Detect which cell encompasses the target text, then output its (X, Y) center coordinate. 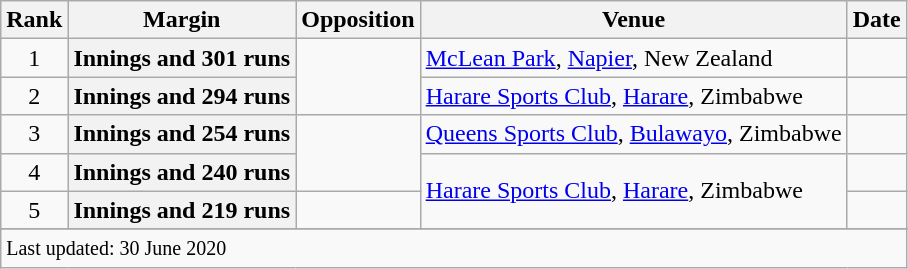
Innings and 254 runs (182, 134)
Venue (634, 20)
Innings and 301 runs (182, 58)
Rank (34, 20)
Opposition (358, 20)
3 (34, 134)
Last updated: 30 June 2020 (454, 248)
Queens Sports Club, Bulawayo, Zimbabwe (634, 134)
Innings and 294 runs (182, 96)
Date (876, 20)
4 (34, 172)
5 (34, 210)
McLean Park, Napier, New Zealand (634, 58)
1 (34, 58)
2 (34, 96)
Innings and 219 runs (182, 210)
Innings and 240 runs (182, 172)
Margin (182, 20)
